Find where the given text appears and provide that cell's center as [x, y] coordinate. 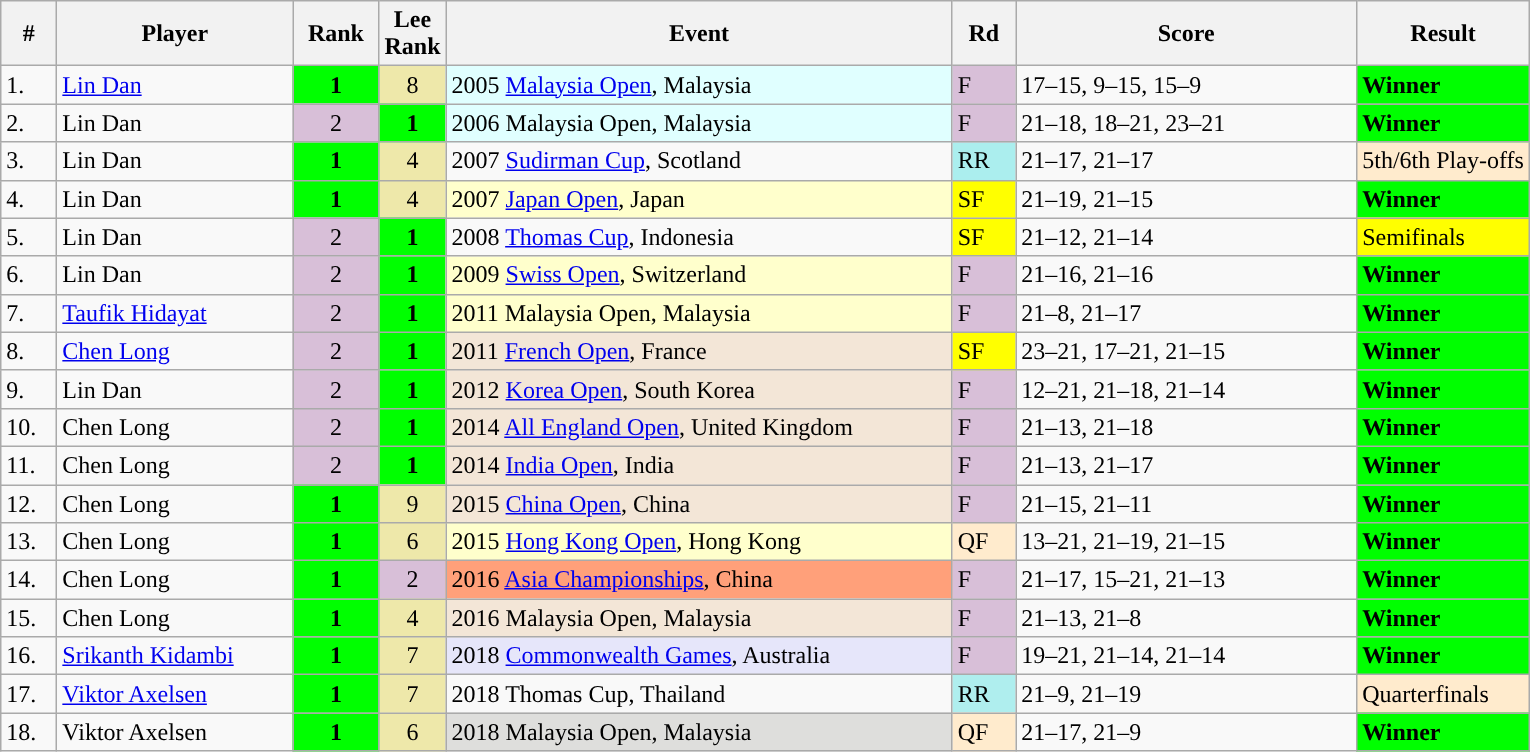
Rd [984, 34]
21–15, 21–11 [1186, 503]
17–15, 9–15, 15–9 [1186, 85]
2009 Swiss Open, Switzerland [699, 275]
Rank [336, 34]
21–17, 21–9 [1186, 732]
17. [29, 694]
19–21, 21–14, 21–14 [1186, 656]
12. [29, 503]
2014 All England Open, United Kingdom [699, 427]
10. [29, 427]
11. [29, 465]
2011 French Open, France [699, 351]
21–13, 21–8 [1186, 618]
2016 Asia Championships, China [699, 580]
2018 Thomas Cup, Thailand [699, 694]
2007 Japan Open, Japan [699, 199]
2011 Malaysia Open, Malaysia [699, 313]
2015 Hong Kong Open, Hong Kong [699, 542]
Taufik Hidayat [175, 313]
Lee Rank [412, 34]
1. [29, 85]
21–12, 21–14 [1186, 237]
21–19, 21–15 [1186, 199]
5. [29, 237]
9 [412, 503]
2018 Malaysia Open, Malaysia [699, 732]
8. [29, 351]
15. [29, 618]
21–8, 21–17 [1186, 313]
13. [29, 542]
2. [29, 123]
21–13, 21–17 [1186, 465]
Player [175, 34]
Event [699, 34]
3. [29, 161]
8 [412, 85]
Srikanth Kidambi [175, 656]
16. [29, 656]
2016 Malaysia Open, Malaysia [699, 618]
21–16, 21–16 [1186, 275]
7. [29, 313]
2007 Sudirman Cup, Scotland [699, 161]
Semifinals [1444, 237]
# [29, 34]
2005 Malaysia Open, Malaysia [699, 85]
Result [1444, 34]
12–21, 21–18, 21–14 [1186, 389]
2012 Korea Open, South Korea [699, 389]
Quarterfinals [1444, 694]
14. [29, 580]
13–21, 21–19, 21–15 [1186, 542]
21–18, 18–21, 23–21 [1186, 123]
6. [29, 275]
21–17, 15–21, 21–13 [1186, 580]
21–13, 21–18 [1186, 427]
21–17, 21–17 [1186, 161]
23–21, 17–21, 21–15 [1186, 351]
4. [29, 199]
9. [29, 389]
2008 Thomas Cup, Indonesia [699, 237]
2018 Commonwealth Games, Australia [699, 656]
2006 Malaysia Open, Malaysia [699, 123]
Score [1186, 34]
18. [29, 732]
2014 India Open, India [699, 465]
2015 China Open, China [699, 503]
21–9, 21–19 [1186, 694]
5th/6th Play-offs [1444, 161]
